From the cell containing the given text, extract its center point as [X, Y] coordinate. 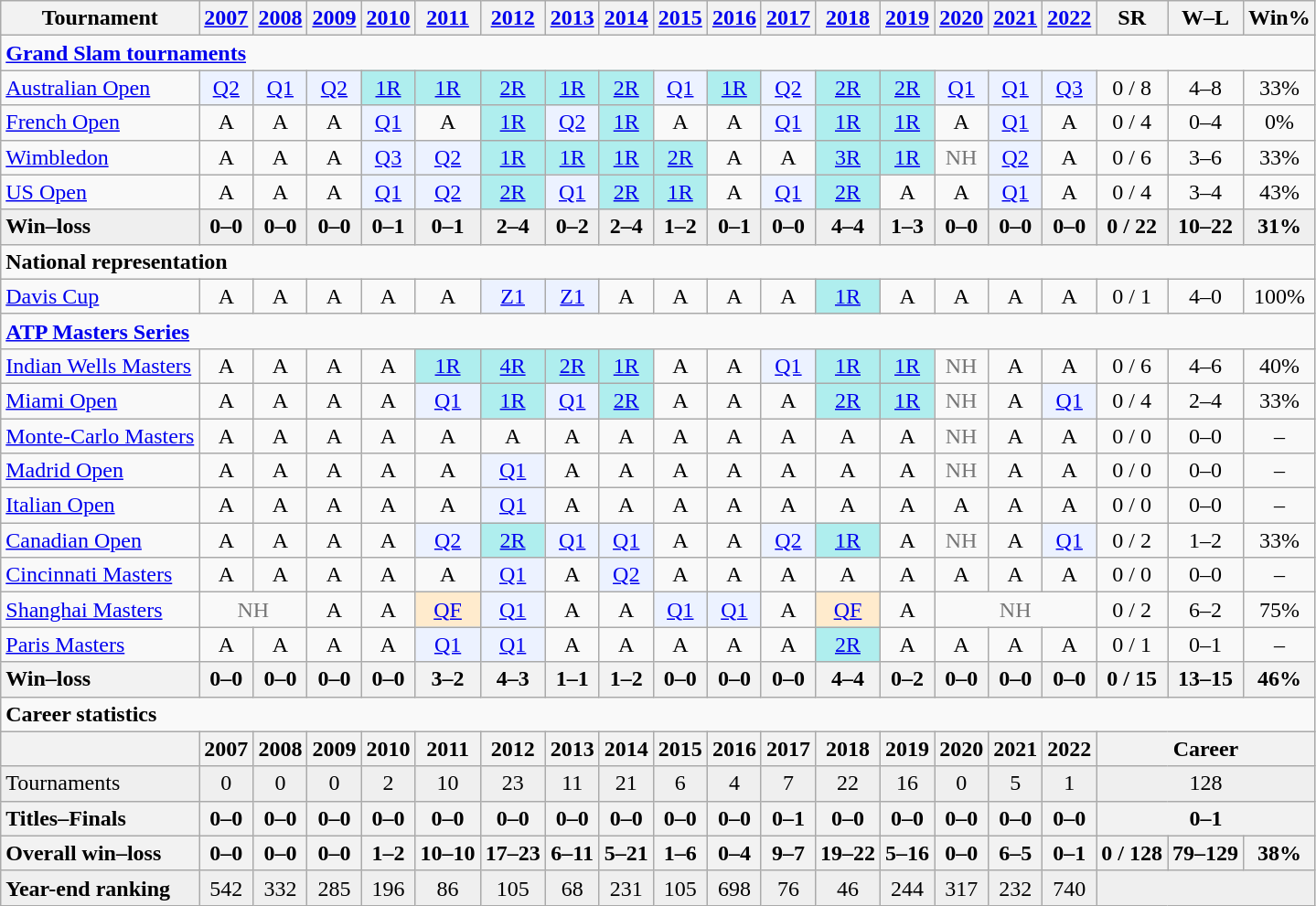
5–16 [907, 853]
128 [1205, 783]
76 [788, 888]
0 / 22 [1132, 227]
740 [1070, 888]
7 [788, 783]
4R [512, 366]
Overall win–loss [101, 853]
4–3 [512, 679]
1–3 [907, 227]
0 / 15 [1132, 679]
Indian Wells Masters [101, 366]
10–10 [448, 853]
244 [907, 888]
2 [388, 783]
6–11 [572, 853]
38% [1280, 853]
10 [448, 783]
1–1 [572, 679]
Year-end ranking [101, 888]
4–0 [1205, 296]
National representation [658, 261]
1–6 [680, 853]
French Open [101, 123]
75% [1280, 610]
231 [626, 888]
46% [1280, 679]
332 [280, 888]
6 [680, 783]
13–15 [1205, 679]
23 [512, 783]
542 [227, 888]
Paris Masters [101, 645]
Wimbledon [101, 157]
16 [907, 783]
5–21 [626, 853]
Tournament [101, 18]
Miami Open [101, 400]
Tournaments [101, 783]
10–22 [1205, 227]
3–2 [448, 679]
86 [448, 888]
3R [847, 157]
Grand Slam tournaments [658, 53]
4–8 [1205, 88]
6–5 [1015, 853]
SR [1132, 18]
3–6 [1205, 157]
Career [1205, 749]
W–L [1205, 18]
5 [1015, 783]
19–22 [847, 853]
17–23 [512, 853]
0 / 128 [1132, 853]
3–4 [1205, 192]
Italian Open [101, 506]
232 [1015, 888]
Australian Open [101, 88]
31% [1280, 227]
ATP Masters Series [658, 331]
0 / 8 [1132, 88]
196 [388, 888]
0% [1280, 123]
Career statistics [658, 714]
1 [1070, 783]
9–7 [788, 853]
68 [572, 888]
46 [847, 888]
Win% [1280, 18]
40% [1280, 366]
Monte-Carlo Masters [101, 436]
698 [733, 888]
79–129 [1205, 853]
Shanghai Masters [101, 610]
43% [1280, 192]
Titles–Finals [101, 818]
11 [572, 783]
Canadian Open [101, 540]
Davis Cup [101, 296]
317 [962, 888]
Madrid Open [101, 471]
21 [626, 783]
4–6 [1205, 366]
285 [335, 888]
100% [1280, 296]
Cincinnati Masters [101, 575]
US Open [101, 192]
22 [847, 783]
6–2 [1205, 610]
4 [733, 783]
